Find where the given text appears and provide that cell's center as (X, Y) coordinate. 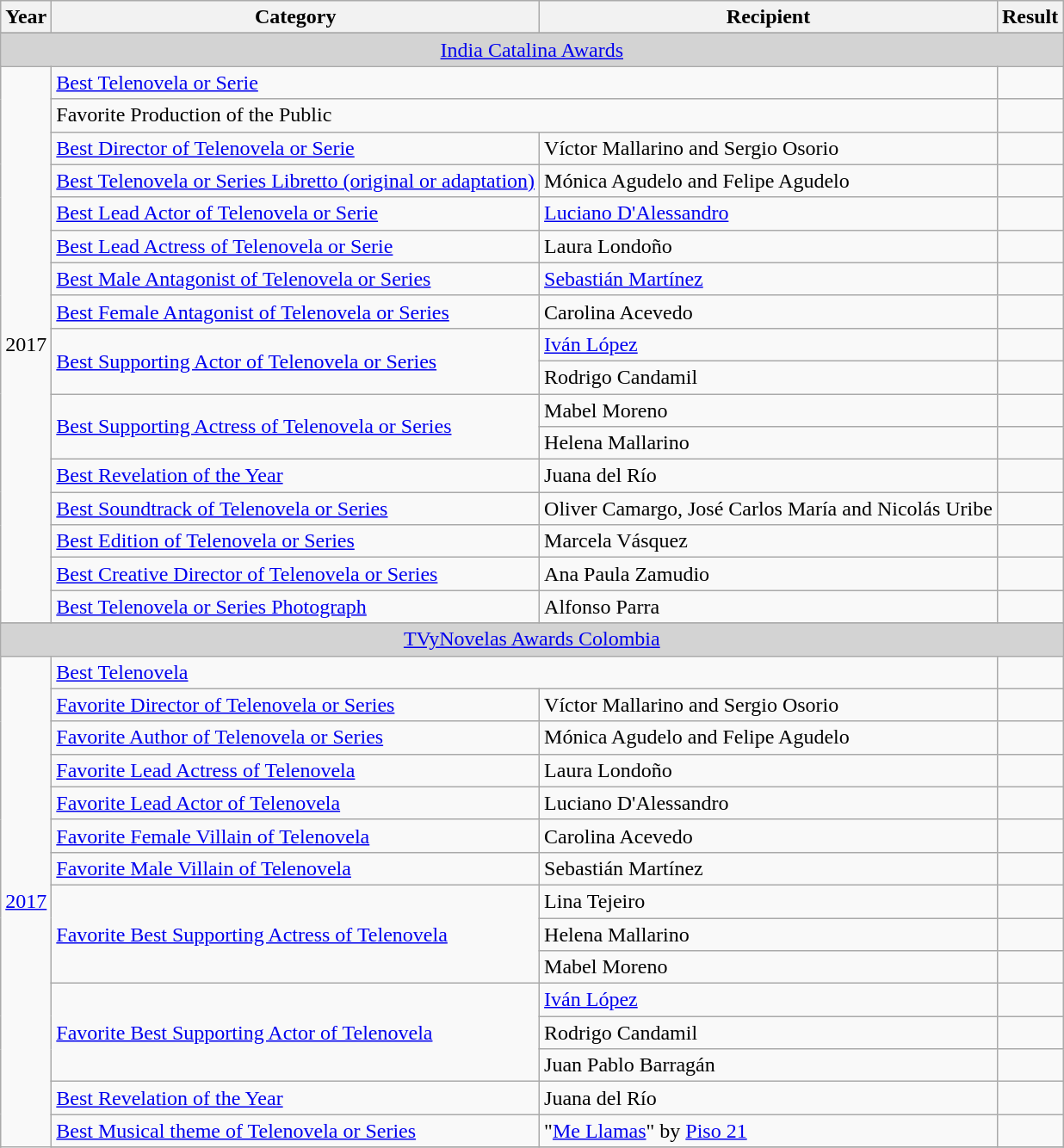
Best Supporting Actor of Telenovela or Series (296, 361)
Favorite Best Supporting Actor of Telenovela (296, 1033)
Favorite Lead Actor of Telenovela (296, 803)
Best Female Antagonist of Telenovela or Series (296, 312)
Ana Paula Zamudio (769, 574)
Favorite Production of the Public (525, 115)
Favorite Female Villain of Telenovela (296, 836)
Best Supporting Actress of Telenovela or Series (296, 427)
Best Telenovela (525, 672)
Best Lead Actor of Telenovela or Serie (296, 213)
Marcela Vásquez (769, 541)
Oliver Camargo, José Carlos María and Nicolás Uribe (769, 509)
Favorite Author of Telenovela or Series (296, 738)
Best Lead Actress of Telenovela or Serie (296, 246)
Lina Tejeiro (769, 901)
Best Edition of Telenovela or Series (296, 541)
Juan Pablo Barragán (769, 1065)
Best Telenovela or Series Libretto (original or adaptation) (296, 181)
Best Male Antagonist of Telenovela or Series (296, 279)
Best Telenovela or Series Photograph (296, 607)
Best Musical theme of Telenovela or Series (296, 1131)
Year (26, 17)
Best Creative Director of Telenovela or Series (296, 574)
Best Soundtrack of Telenovela or Series (296, 509)
Category (296, 17)
"Me Llamas" by Piso 21 (769, 1131)
Recipient (769, 17)
Best Telenovela or Serie (525, 83)
Favorite Lead Actress of Telenovela (296, 770)
Favorite Male Villain of Telenovela (296, 868)
TVyNovelas Awards Colombia (532, 639)
Best Director of Telenovela or Serie (296, 148)
Alfonso Parra (769, 607)
India Catalina Awards (532, 50)
Favorite Best Supporting Actress of Telenovela (296, 934)
Result (1030, 17)
Favorite Director of Telenovela or Series (296, 705)
